Determine the [x, y] coordinate at the center of the cell enclosing the given text.  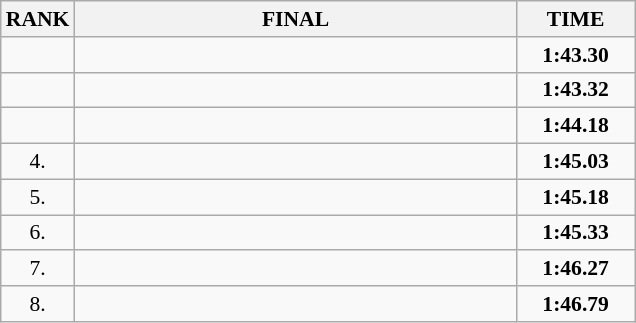
1:45.18 [576, 197]
1:45.03 [576, 162]
6. [38, 233]
1:46.79 [576, 304]
5. [38, 197]
FINAL [295, 19]
7. [38, 269]
1:43.30 [576, 55]
4. [38, 162]
TIME [576, 19]
1:44.18 [576, 126]
1:46.27 [576, 269]
8. [38, 304]
1:43.32 [576, 90]
RANK [38, 19]
1:45.33 [576, 233]
